Detect which cell encompasses the target text, then output its (X, Y) center coordinate. 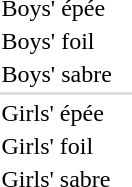
Girls' foil (56, 146)
Girls' épée (56, 113)
Boys' sabre (56, 74)
Boys' foil (56, 41)
